Extract the (X, Y) coordinate from the center of the cell holding the provided text.  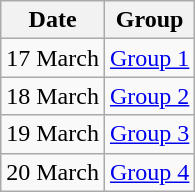
Group 2 (149, 96)
Date (53, 20)
Group 4 (149, 172)
19 March (53, 134)
17 March (53, 58)
Group 3 (149, 134)
Group (149, 20)
18 March (53, 96)
20 March (53, 172)
Group 1 (149, 58)
